Return the (X, Y) coordinate for the center point of the cell that contains the specified text.  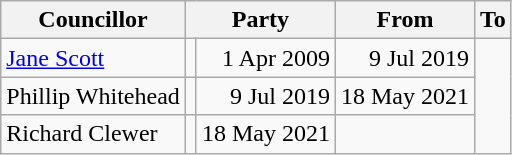
Councillor (94, 20)
Jane Scott (94, 58)
1 Apr 2009 (266, 58)
To (494, 20)
Phillip Whitehead (94, 96)
Richard Clewer (94, 134)
From (404, 20)
Party (260, 20)
